Locate the cell with the specified text and output its (X, Y) center coordinate. 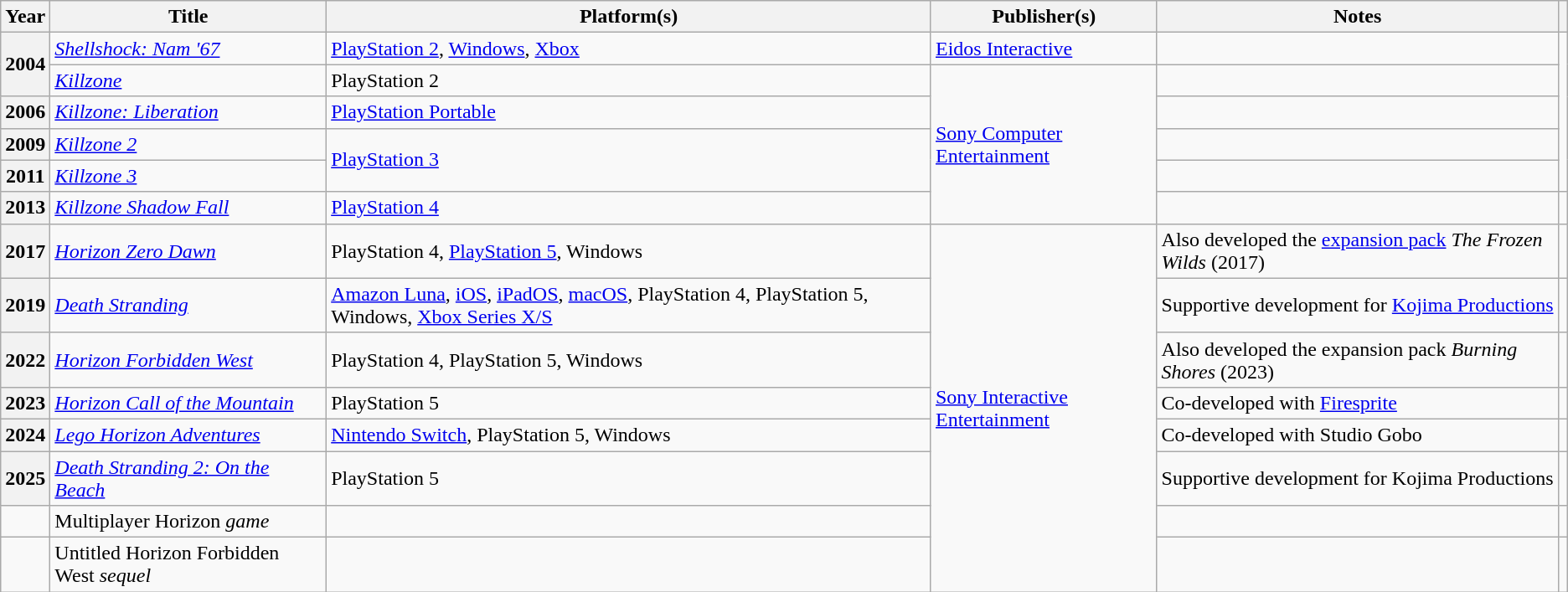
Killzone (188, 80)
PlayStation 2 (629, 80)
2017 (25, 251)
Also developed the expansion pack Burning Shores (2023) (1357, 360)
2004 (25, 64)
Killzone 3 (188, 176)
PlayStation 2, Windows, Xbox (629, 49)
Sony Computer Entertainment (1044, 144)
Eidos Interactive (1044, 49)
Horizon Call of the Mountain (188, 403)
2013 (25, 208)
2022 (25, 360)
2006 (25, 112)
Co-developed with Firesprite (1357, 403)
Year (25, 17)
Publisher(s) (1044, 17)
Killzone: Liberation (188, 112)
2023 (25, 403)
Platform(s) (629, 17)
Untitled Horizon Forbidden West sequel (188, 564)
PlayStation 4 (629, 208)
Shellshock: Nam '67 (188, 49)
Death Stranding 2: On the Beach (188, 477)
Amazon Luna, iOS, iPadOS, macOS, PlayStation 4, PlayStation 5, Windows, Xbox Series X/S (629, 305)
2025 (25, 477)
PlayStation 3 (629, 160)
Horizon Zero Dawn (188, 251)
2009 (25, 144)
Nintendo Switch, PlayStation 5, Windows (629, 435)
Lego Horizon Adventures (188, 435)
2024 (25, 435)
Multiplayer Horizon game (188, 522)
PlayStation Portable (629, 112)
Sony Interactive Entertainment (1044, 408)
Also developed the expansion pack The Frozen Wilds (2017) (1357, 251)
Title (188, 17)
Killzone 2 (188, 144)
Horizon Forbidden West (188, 360)
Death Stranding (188, 305)
Killzone Shadow Fall (188, 208)
Co-developed with Studio Gobo (1357, 435)
2019 (25, 305)
Notes (1357, 17)
2011 (25, 176)
